Pinpoint the cell where the given text exists, returning its [x, y] midpoint coordinate. 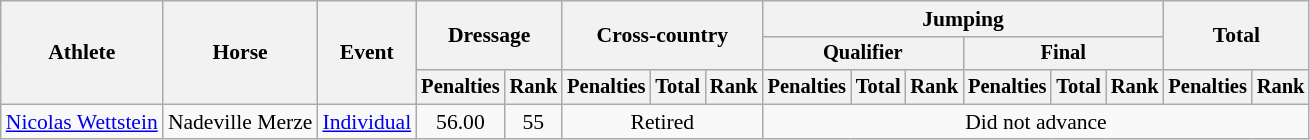
Nicolas Wettstein [82, 122]
Event [366, 52]
Final [1063, 54]
55 [534, 122]
Retired [662, 122]
Horse [240, 52]
Cross-country [662, 36]
Nadeville Merze [240, 122]
Individual [366, 122]
Qualifier [863, 54]
Jumping [964, 19]
Dressage [489, 36]
Did not advance [1036, 122]
56.00 [460, 122]
Athlete [82, 52]
